For the text-containing cell, return its midpoint in [X, Y] coordinate format. 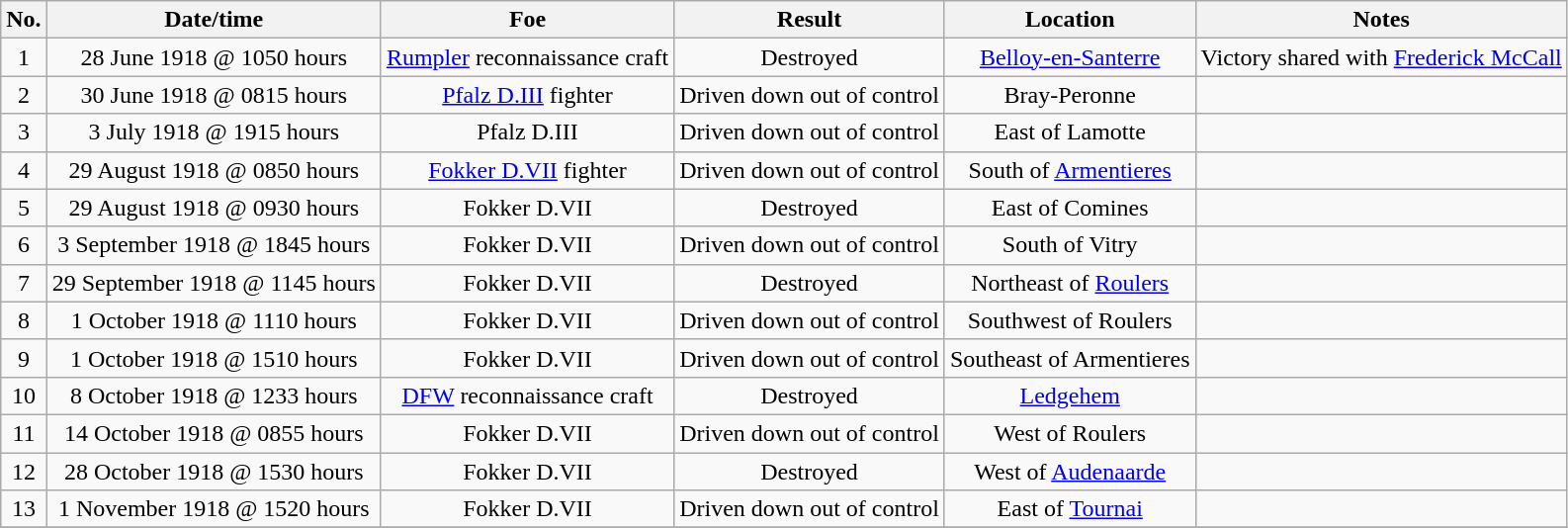
Belloy-en-Santerre [1070, 57]
West of Audenaarde [1070, 472]
South of Armentieres [1070, 170]
9 [24, 358]
3 July 1918 @ 1915 hours [214, 132]
29 September 1918 @ 1145 hours [214, 283]
28 June 1918 @ 1050 hours [214, 57]
1 October 1918 @ 1110 hours [214, 320]
Notes [1381, 20]
12 [24, 472]
29 August 1918 @ 0850 hours [214, 170]
Pfalz D.III fighter [527, 95]
11 [24, 433]
Fokker D.VII fighter [527, 170]
3 [24, 132]
Pfalz D.III [527, 132]
28 October 1918 @ 1530 hours [214, 472]
Victory shared with Frederick McCall [1381, 57]
Result [810, 20]
East of Comines [1070, 208]
4 [24, 170]
South of Vitry [1070, 245]
8 [24, 320]
Date/time [214, 20]
1 [24, 57]
29 August 1918 @ 0930 hours [214, 208]
1 October 1918 @ 1510 hours [214, 358]
5 [24, 208]
14 October 1918 @ 0855 hours [214, 433]
Northeast of Roulers [1070, 283]
East of Lamotte [1070, 132]
13 [24, 509]
Rumpler reconnaissance craft [527, 57]
Southwest of Roulers [1070, 320]
2 [24, 95]
7 [24, 283]
1 November 1918 @ 1520 hours [214, 509]
10 [24, 396]
8 October 1918 @ 1233 hours [214, 396]
6 [24, 245]
30 June 1918 @ 0815 hours [214, 95]
DFW reconnaissance craft [527, 396]
Bray-Peronne [1070, 95]
No. [24, 20]
Ledgehem [1070, 396]
Location [1070, 20]
3 September 1918 @ 1845 hours [214, 245]
Foe [527, 20]
West of Roulers [1070, 433]
East of Tournai [1070, 509]
Southeast of Armentieres [1070, 358]
